From the cell containing the given text, extract its center point as (x, y) coordinate. 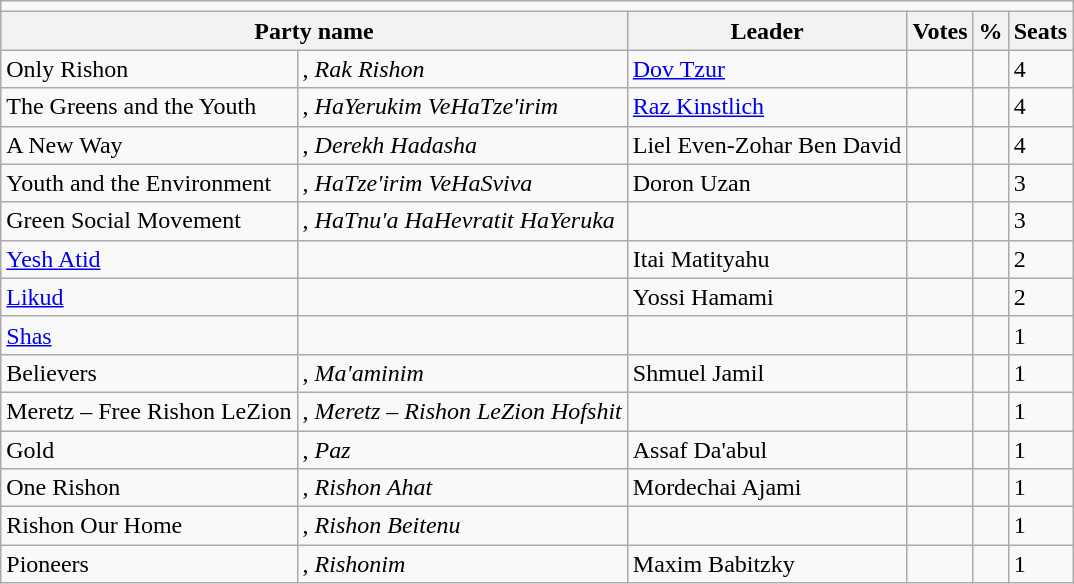
, Ma'aminim (462, 373)
, Meretz – Rishon LeZion Hofshit (462, 411)
Leader (767, 31)
One Rishon (149, 488)
, Rishon Ahat (462, 488)
Assaf Da'abul (767, 449)
Green Social Movement (149, 221)
Yesh Atid (149, 259)
Maxim Babitzky (767, 564)
Votes (940, 31)
A New Way (149, 145)
The Greens and the Youth (149, 107)
, Paz (462, 449)
Youth and the Environment (149, 183)
Shmuel Jamil (767, 373)
Doron Uzan (767, 183)
Gold (149, 449)
Mordechai Ajami (767, 488)
Dov Tzur (767, 69)
, HaTnu'a HaHevratit HaYeruka (462, 221)
Pioneers (149, 564)
, HaYerukim VeHaTze'irim (462, 107)
Party name (314, 31)
Liel Even-Zohar Ben David (767, 145)
Believers (149, 373)
, HaTze'irim VeHaSviva (462, 183)
Seats (1040, 31)
Yossi Hamami (767, 297)
Only Rishon (149, 69)
, Rishon Beitenu (462, 526)
, Derekh Hadasha (462, 145)
Raz Kinstlich (767, 107)
, Rishonim (462, 564)
Rishon Our Home (149, 526)
Meretz – Free Rishon LeZion (149, 411)
% (990, 31)
Itai Matityahu (767, 259)
Shas (149, 335)
Likud (149, 297)
, Rak Rishon (462, 69)
